Pinpoint the cell where the given text exists, returning its (X, Y) midpoint coordinate. 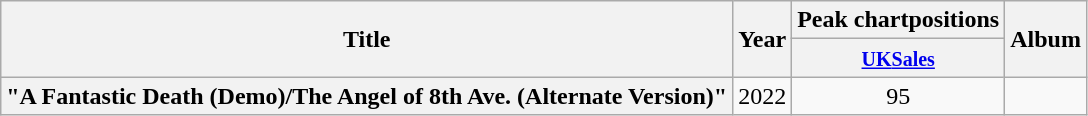
Album (1046, 39)
95 (898, 96)
UKSales (898, 58)
"A Fantastic Death (Demo)/The Angel of 8th Ave. (Alternate Version)" (367, 96)
Title (367, 39)
Year (762, 39)
2022 (762, 96)
Peak chartpositions (898, 20)
